Capture the cell that displays the provided text and extract its (X, Y) central coordinate. 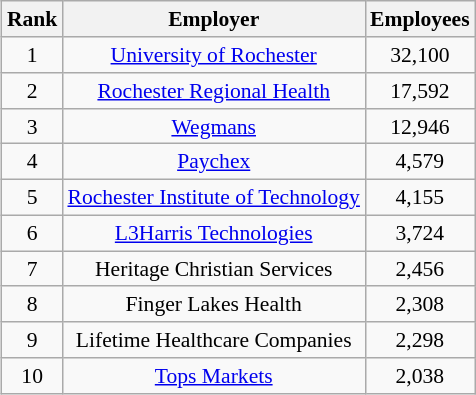
Employer (214, 19)
4 (32, 162)
17,592 (420, 91)
5 (32, 197)
2,298 (420, 340)
2,038 (420, 376)
1 (32, 55)
Rank (32, 19)
3 (32, 126)
8 (32, 304)
3,724 (420, 233)
University of Rochester (214, 55)
Rochester Institute of Technology (214, 197)
Heritage Christian Services (214, 269)
Employees (420, 19)
L3Harris Technologies (214, 233)
Paychex (214, 162)
2,308 (420, 304)
4,155 (420, 197)
10 (32, 376)
2,456 (420, 269)
Tops Markets (214, 376)
9 (32, 340)
Lifetime Healthcare Companies (214, 340)
Finger Lakes Health (214, 304)
2 (32, 91)
32,100 (420, 55)
4,579 (420, 162)
7 (32, 269)
Wegmans (214, 126)
12,946 (420, 126)
6 (32, 233)
Rochester Regional Health (214, 91)
